Identify which cell holds the provided text, then report its (x, y) central coordinate. 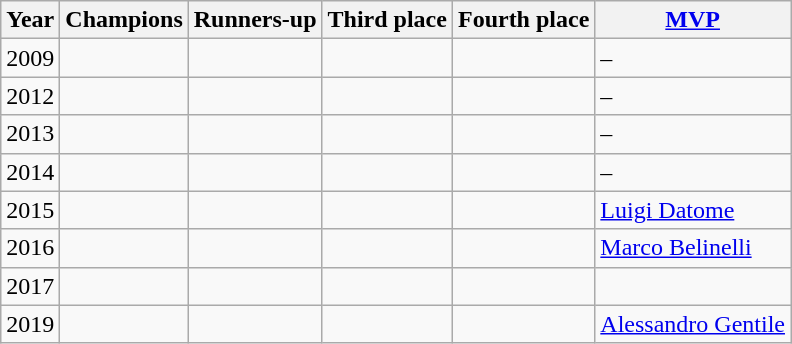
2016 (30, 248)
2009 (30, 58)
2017 (30, 286)
Fourth place (523, 20)
Champions (124, 20)
2014 (30, 172)
Marco Belinelli (693, 248)
2013 (30, 134)
2019 (30, 324)
Luigi Datome (693, 210)
Third place (387, 20)
Runners-up (255, 20)
MVP (693, 20)
2012 (30, 96)
Alessandro Gentile (693, 324)
Year (30, 20)
2015 (30, 210)
